Locate the cell with the specified text and output its (X, Y) center coordinate. 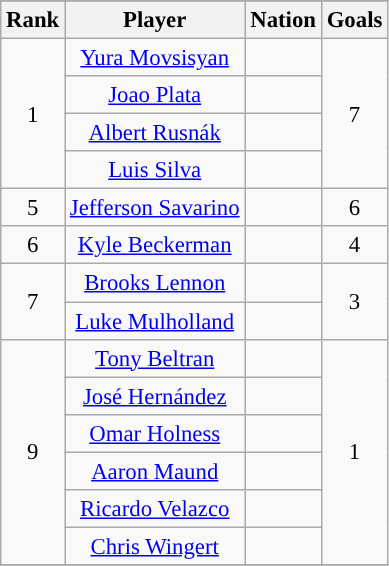
Albert Rusnák (155, 133)
Luis Silva (155, 170)
Kyle Beckerman (155, 245)
3 (354, 302)
Player (155, 20)
Tony Beltran (155, 358)
Brooks Lennon (155, 283)
Omar Holness (155, 433)
Chris Wingert (155, 546)
Luke Mulholland (155, 321)
9 (33, 452)
Yura Movsisyan (155, 58)
Goals (354, 20)
Ricardo Velazco (155, 509)
Nation (283, 20)
José Hernández (155, 396)
Joao Plata (155, 95)
4 (354, 245)
Jefferson Savarino (155, 208)
Rank (33, 20)
5 (33, 208)
Aaron Maund (155, 471)
